Search for the cell housing the specified text and yield its (x, y) center coordinate. 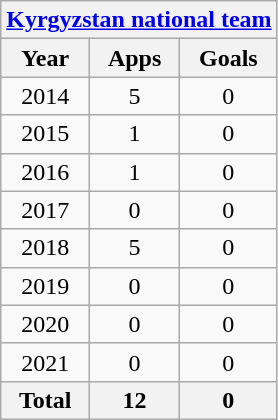
Total (46, 400)
Apps (135, 58)
12 (135, 400)
2015 (46, 134)
Goals (229, 58)
2018 (46, 248)
Year (46, 58)
Kyrgyzstan national team (139, 20)
2014 (46, 96)
2019 (46, 286)
2021 (46, 362)
2017 (46, 210)
2020 (46, 324)
2016 (46, 172)
